Provide the (X, Y) coordinate of the cell's center where the given text is located.  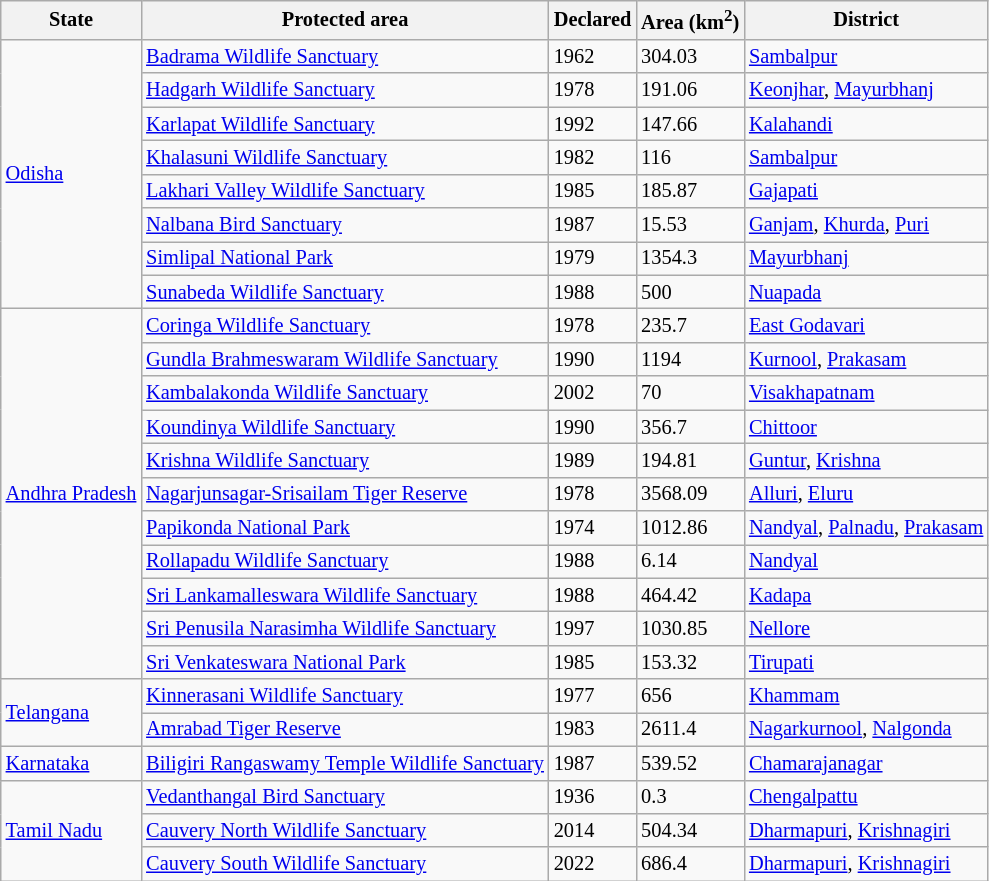
194.81 (690, 460)
656 (690, 696)
Keonjhar, Mayurbhanj (866, 90)
1992 (592, 124)
Simlipal National Park (345, 258)
2611.4 (690, 729)
Chamarajanagar (866, 763)
Alluri, Eluru (866, 494)
Sri Penusila Narasimha Wildlife Sanctuary (345, 628)
Kambalakonda Wildlife Sanctuary (345, 393)
Badrama Wildlife Sanctuary (345, 56)
Chittoor (866, 427)
Nagarjunsagar-Srisailam Tiger Reserve (345, 494)
Sri Venkateswara National Park (345, 662)
116 (690, 157)
2002 (592, 393)
1936 (592, 797)
Cauvery North Wildlife Sanctuary (345, 830)
1030.85 (690, 628)
2014 (592, 830)
Nalbana Bird Sanctuary (345, 225)
Sunabeda Wildlife Sanctuary (345, 292)
Koundinya Wildlife Sanctuary (345, 427)
Vedanthangal Bird Sanctuary (345, 797)
6.14 (690, 561)
539.52 (690, 763)
1983 (592, 729)
Krishna Wildlife Sanctuary (345, 460)
Gajapati (866, 191)
Visakhapatnam (866, 393)
1982 (592, 157)
Karlapat Wildlife Sanctuary (345, 124)
Protected area (345, 20)
Kadapa (866, 595)
15.53 (690, 225)
Area (km2) (690, 20)
147.66 (690, 124)
Kinnerasani Wildlife Sanctuary (345, 696)
Sri Lankamalleswara Wildlife Sanctuary (345, 595)
1979 (592, 258)
Biligiri Rangaswamy Temple Wildlife Sanctuary (345, 763)
356.7 (690, 427)
Lakhari Valley Wildlife Sanctuary (345, 191)
1194 (690, 359)
Karnataka (71, 763)
Coringa Wildlife Sanctuary (345, 326)
Declared (592, 20)
Chengalpattu (866, 797)
686.4 (690, 864)
Gundla Brahmeswaram Wildlife Sanctuary (345, 359)
Nandyal, Palnadu, Prakasam (866, 527)
1962 (592, 56)
Kalahandi (866, 124)
1977 (592, 696)
Kurnool, Prakasam (866, 359)
1974 (592, 527)
Andhra Pradesh (71, 494)
304.03 (690, 56)
Papikonda National Park (345, 527)
1997 (592, 628)
3568.09 (690, 494)
Guntur, Krishna (866, 460)
185.87 (690, 191)
Nellore (866, 628)
Nandyal (866, 561)
1989 (592, 460)
Mayurbhanj (866, 258)
Odisha (71, 174)
Khammam (866, 696)
Hadgarh Wildlife Sanctuary (345, 90)
500 (690, 292)
Cauvery South Wildlife Sanctuary (345, 864)
1354.3 (690, 258)
Khalasuni Wildlife Sanctuary (345, 157)
2022 (592, 864)
153.32 (690, 662)
Tamil Nadu (71, 830)
Tirupati (866, 662)
Nagarkurnool, Nalgonda (866, 729)
464.42 (690, 595)
Ganjam, Khurda, Puri (866, 225)
Amrabad Tiger Reserve (345, 729)
70 (690, 393)
Rollapadu Wildlife Sanctuary (345, 561)
Nuapada (866, 292)
State (71, 20)
504.34 (690, 830)
1012.86 (690, 527)
191.06 (690, 90)
Telangana (71, 712)
0.3 (690, 797)
District (866, 20)
235.7 (690, 326)
East Godavari (866, 326)
